Pinpoint the cell where the given text exists, returning its [x, y] midpoint coordinate. 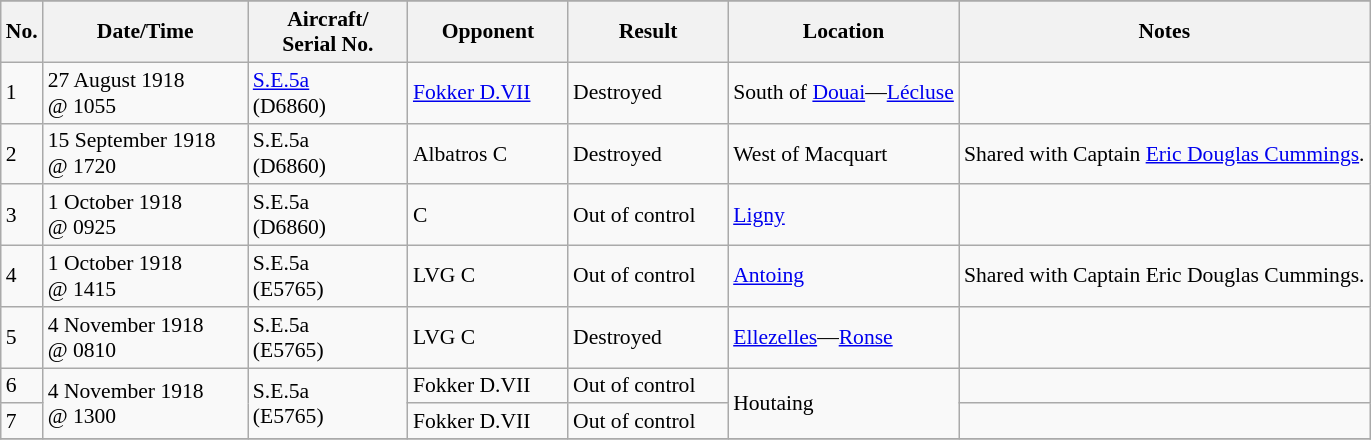
Ligny [844, 216]
3 [22, 216]
C [488, 216]
1 October 1918@ 1415 [146, 276]
Date/Time [146, 32]
Notes [1164, 32]
Antoing [844, 276]
1 [22, 92]
Opponent [488, 32]
No. [22, 32]
Location [844, 32]
1 October 1918@ 0925 [146, 216]
6 [22, 386]
15 September 1918@ 1720 [146, 154]
4 [22, 276]
Result [648, 32]
4 November 1918@ 1300 [146, 404]
South of Douai—Lécluse [844, 92]
Houtaing [844, 404]
Aircraft/Serial No. [328, 32]
7 [22, 422]
Albatros C [488, 154]
4 November 1918@ 0810 [146, 338]
5 [22, 338]
Ellezelles—Ronse [844, 338]
2 [22, 154]
27 August 1918@ 1055 [146, 92]
West of Macquart [844, 154]
